Determine the [X, Y] coordinate at the center of the cell enclosing the given text.  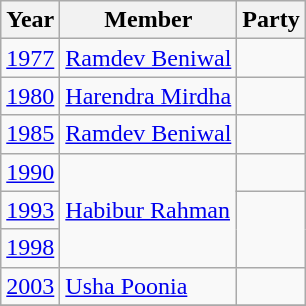
Harendra Mirdha [148, 96]
Year [30, 20]
1998 [30, 248]
1993 [30, 210]
1985 [30, 134]
Usha Poonia [148, 286]
1977 [30, 58]
1980 [30, 96]
1990 [30, 172]
Habibur Rahman [148, 210]
Member [148, 20]
2003 [30, 286]
Party [271, 20]
